Identify which cell holds the provided text, then report its [x, y] central coordinate. 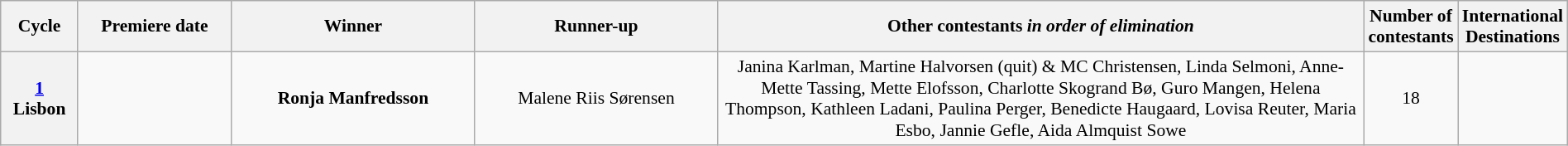
International Destinations [1513, 27]
Malene Riis Sørensen [595, 98]
1Lisbon [40, 98]
Ronja Manfredsson [352, 98]
Number of contestants [1411, 27]
Cycle [40, 27]
18 [1411, 98]
Runner-up [595, 27]
Premiere date [154, 27]
Other contestants in order of elimination [1040, 27]
Winner [352, 27]
